Detect which cell encompasses the target text, then output its (X, Y) center coordinate. 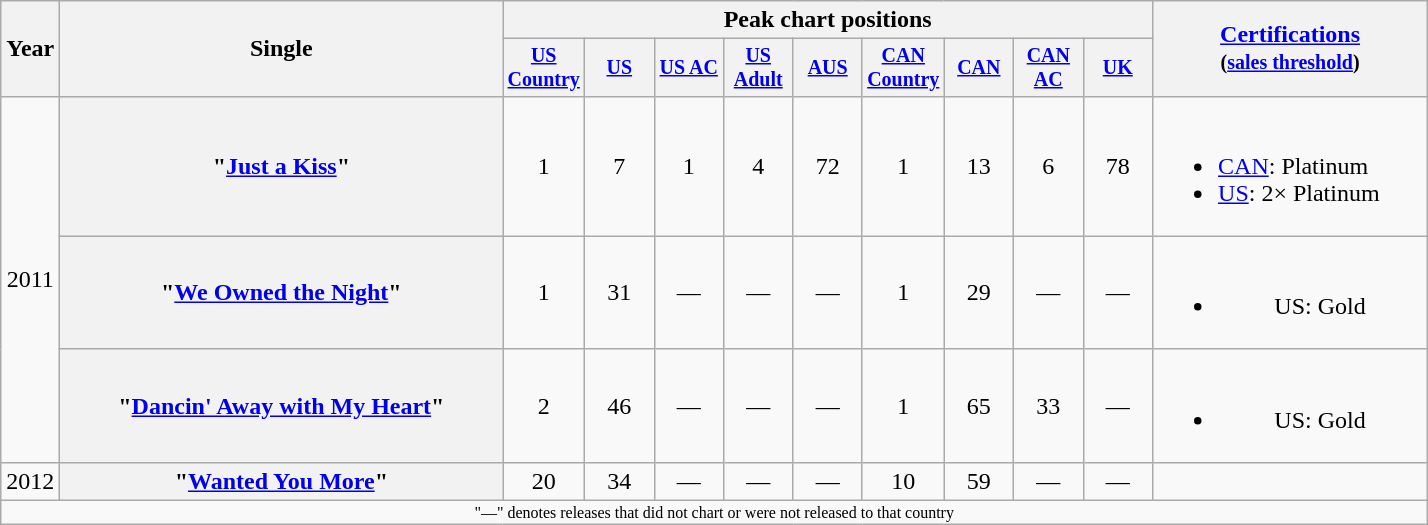
59 (978, 481)
"—" denotes releases that did not chart or were not released to that country (714, 513)
2012 (30, 481)
78 (1118, 166)
65 (978, 406)
46 (620, 406)
34 (620, 481)
"Wanted You More" (282, 481)
CAN Country (903, 68)
Peak chart positions (828, 20)
31 (620, 292)
29 (978, 292)
4 (758, 166)
2011 (30, 279)
"We Owned the Night" (282, 292)
6 (1048, 166)
CAN: PlatinumUS: 2× Platinum (1290, 166)
Single (282, 49)
2 (544, 406)
US AC (688, 68)
UK (1118, 68)
US Country (544, 68)
20 (544, 481)
33 (1048, 406)
CAN (978, 68)
US Adult (758, 68)
Certifications(sales threshold) (1290, 49)
7 (620, 166)
"Dancin' Away with My Heart" (282, 406)
US (620, 68)
10 (903, 481)
CAN AC (1048, 68)
"Just a Kiss" (282, 166)
Year (30, 49)
AUS (828, 68)
72 (828, 166)
13 (978, 166)
